Identify which cell holds the provided text, then report its (x, y) central coordinate. 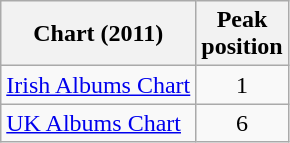
Chart (2011) (98, 34)
UK Albums Chart (98, 123)
1 (242, 85)
6 (242, 123)
Irish Albums Chart (98, 85)
Peakposition (242, 34)
